Search for the cell housing the specified text and yield its (x, y) center coordinate. 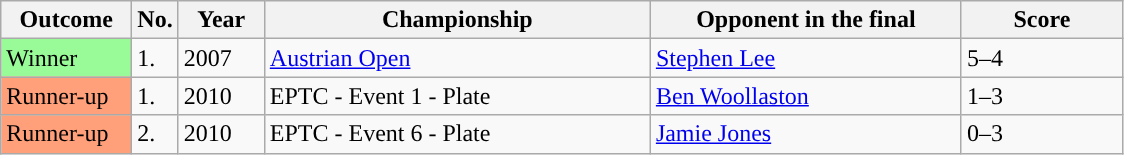
Score (1042, 20)
Stephen Lee (806, 58)
EPTC - Event 1 - Plate (457, 96)
Winner (66, 58)
Outcome (66, 20)
0–3 (1042, 134)
Championship (457, 20)
No. (155, 20)
5–4 (1042, 58)
2007 (221, 58)
Ben Woollaston (806, 96)
Austrian Open (457, 58)
Year (221, 20)
EPTC - Event 6 - Plate (457, 134)
Jamie Jones (806, 134)
2. (155, 134)
1–3 (1042, 96)
Opponent in the final (806, 20)
